Search for the cell housing the specified text and yield its (X, Y) center coordinate. 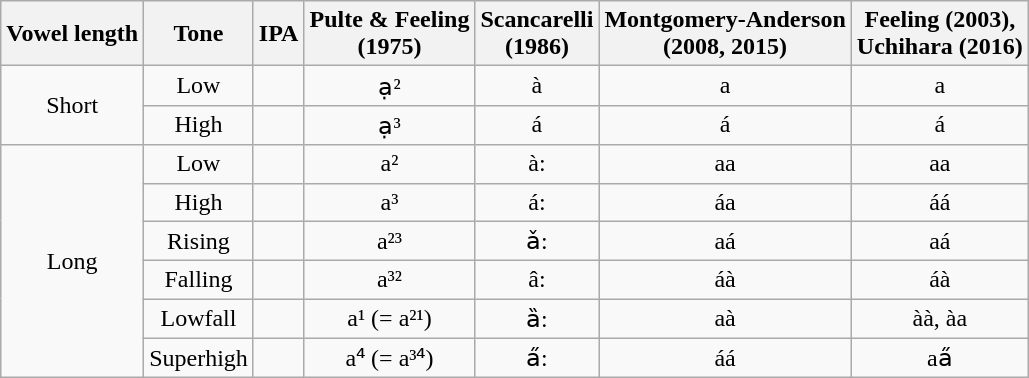
Long (72, 262)
ạ² (390, 86)
a³² (390, 280)
Feeling (2003),Uchihara (2016) (940, 34)
Montgomery-Anderson(2008, 2015) (725, 34)
Tone (199, 34)
a̋: (537, 358)
a² (390, 164)
Falling (199, 280)
a³ (390, 202)
Short (72, 106)
ȁ: (537, 319)
a²³ (390, 241)
a¹ (= a²¹) (390, 319)
IPA (278, 34)
Superhigh (199, 358)
à: (537, 164)
â: (537, 280)
áa (725, 202)
Pulte & Feeling(1975) (390, 34)
ǎ: (537, 241)
Vowel length (72, 34)
Scancarelli(1986) (537, 34)
Rising (199, 241)
aà (725, 319)
aa̋ (940, 358)
àà, àa (940, 319)
a⁴ (= a³⁴) (390, 358)
à (537, 86)
á: (537, 202)
Lowfall (199, 319)
ạ³ (390, 125)
